Determine the (x, y) coordinate at the center of the cell enclosing the given text.  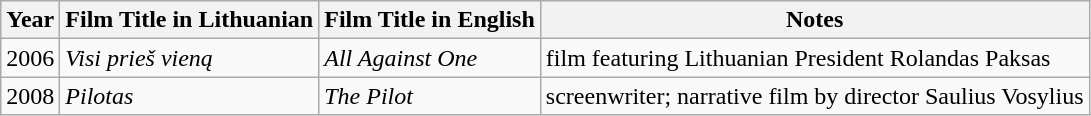
screenwriter; narrative film by director Saulius Vosylius (814, 96)
2006 (30, 58)
Notes (814, 20)
All Against One (430, 58)
Film Title in Lithuanian (190, 20)
2008 (30, 96)
film featuring Lithuanian President Rolandas Paksas (814, 58)
The Pilot (430, 96)
Pilotas (190, 96)
Year (30, 20)
Film Title in English (430, 20)
Visi prieš vieną (190, 58)
